For the text-containing cell, return its midpoint in (x, y) coordinate format. 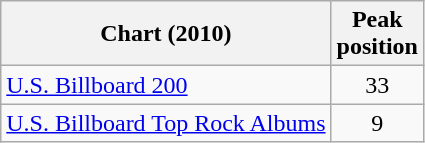
U.S. Billboard Top Rock Albums (166, 123)
Peakposition (377, 34)
9 (377, 123)
Chart (2010) (166, 34)
33 (377, 85)
U.S. Billboard 200 (166, 85)
